Return the [x, y] coordinate for the center point of the cell that contains the specified text.  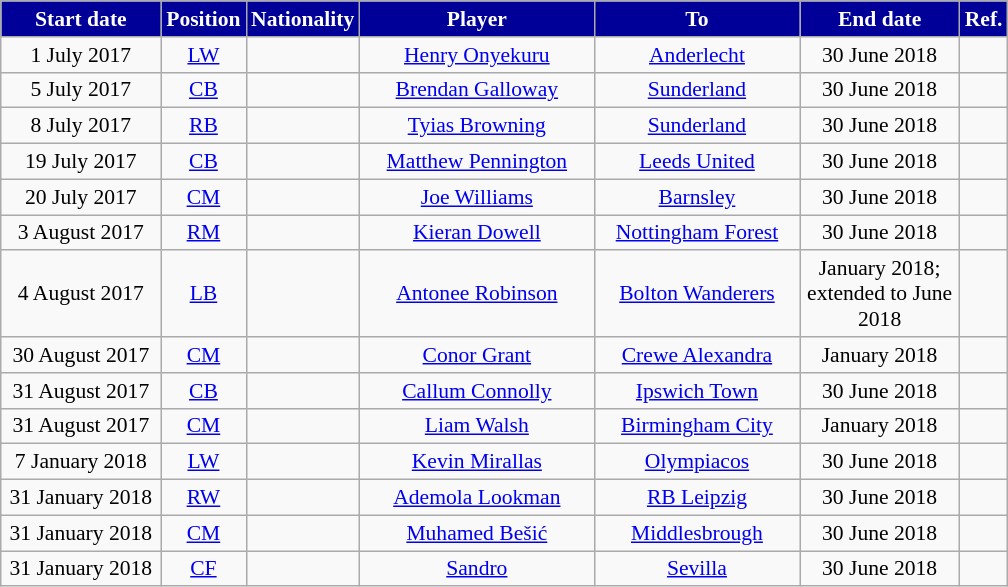
20 July 2017 [81, 197]
Matthew Pennington [476, 162]
End date [880, 19]
Henry Onyekuru [476, 55]
Position [204, 19]
Conor Grant [476, 355]
Crewe Alexandra [696, 355]
Nationality [302, 19]
RW [204, 498]
Ref. [984, 19]
January 2018; extended to June 2018 [880, 294]
Nottingham Forest [696, 233]
Olympiacos [696, 462]
Start date [81, 19]
CF [204, 569]
Middlesbrough [696, 533]
To [696, 19]
4 August 2017 [81, 294]
Barnsley [696, 197]
Brendan Galloway [476, 90]
RM [204, 233]
Player [476, 19]
Sandro [476, 569]
RB Leipzig [696, 498]
RB [204, 126]
Tyias Browning [476, 126]
7 January 2018 [81, 462]
Sevilla [696, 569]
LB [204, 294]
30 August 2017 [81, 355]
Kieran Dowell [476, 233]
3 August 2017 [81, 233]
Ipswich Town [696, 391]
5 July 2017 [81, 90]
Leeds United [696, 162]
Bolton Wanderers [696, 294]
Joe Williams [476, 197]
Anderlecht [696, 55]
Callum Connolly [476, 391]
Liam Walsh [476, 426]
8 July 2017 [81, 126]
Kevin Mirallas [476, 462]
19 July 2017 [81, 162]
1 July 2017 [81, 55]
Antonee Robinson [476, 294]
Birmingham City [696, 426]
Muhamed Bešić [476, 533]
Ademola Lookman [476, 498]
